Return (x, y) of the center of cell containing provided text 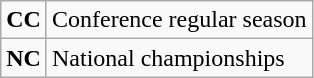
National championships (179, 58)
CC (24, 20)
NC (24, 58)
Conference regular season (179, 20)
